Output the (x, y) coordinate of the center of the cell containing the given text.  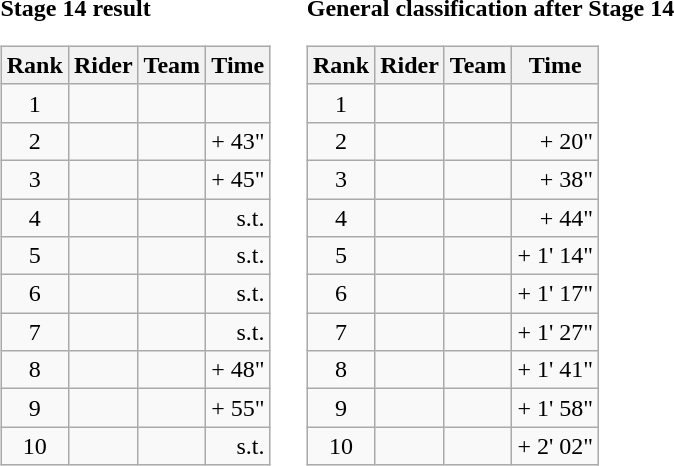
+ 2' 02" (556, 446)
+ 45" (238, 179)
+ 1' 14" (556, 256)
+ 1' 17" (556, 294)
+ 1' 58" (556, 408)
+ 38" (556, 179)
+ 48" (238, 370)
+ 1' 41" (556, 370)
+ 44" (556, 217)
+ 55" (238, 408)
+ 43" (238, 141)
+ 20" (556, 141)
+ 1' 27" (556, 332)
